Capture the cell that displays the provided text and extract its [X, Y] central coordinate. 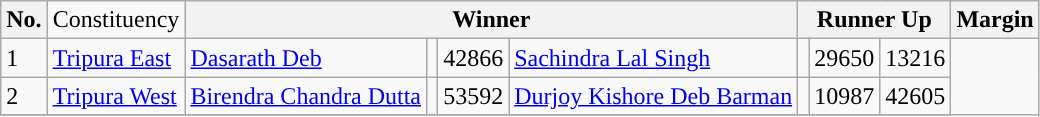
53592 [474, 96]
2 [24, 96]
42866 [474, 58]
Dasarath Deb [306, 58]
Durjoy Kishore Deb Barman [654, 96]
Winner [492, 20]
Tripura East [116, 58]
42605 [916, 96]
Constituency [116, 20]
Sachindra Lal Singh [654, 58]
Runner Up [874, 20]
Margin [995, 20]
No. [24, 20]
29650 [844, 58]
10987 [844, 96]
1 [24, 58]
13216 [916, 58]
Birendra Chandra Dutta [306, 96]
Tripura West [116, 96]
